Return (x, y) of the center of cell containing provided text 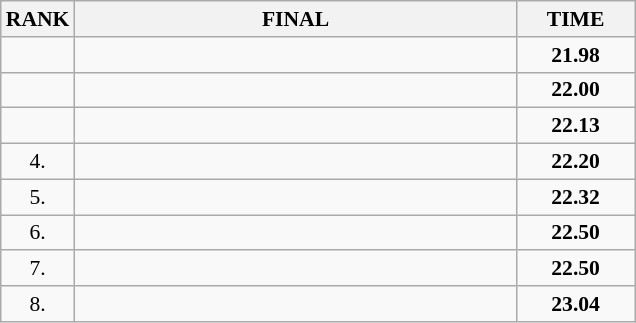
7. (38, 269)
5. (38, 197)
23.04 (576, 304)
6. (38, 233)
22.00 (576, 90)
22.20 (576, 162)
21.98 (576, 55)
FINAL (295, 19)
22.32 (576, 197)
8. (38, 304)
TIME (576, 19)
RANK (38, 19)
4. (38, 162)
22.13 (576, 126)
